Extract the (X, Y) coordinate from the center of the cell holding the provided text.  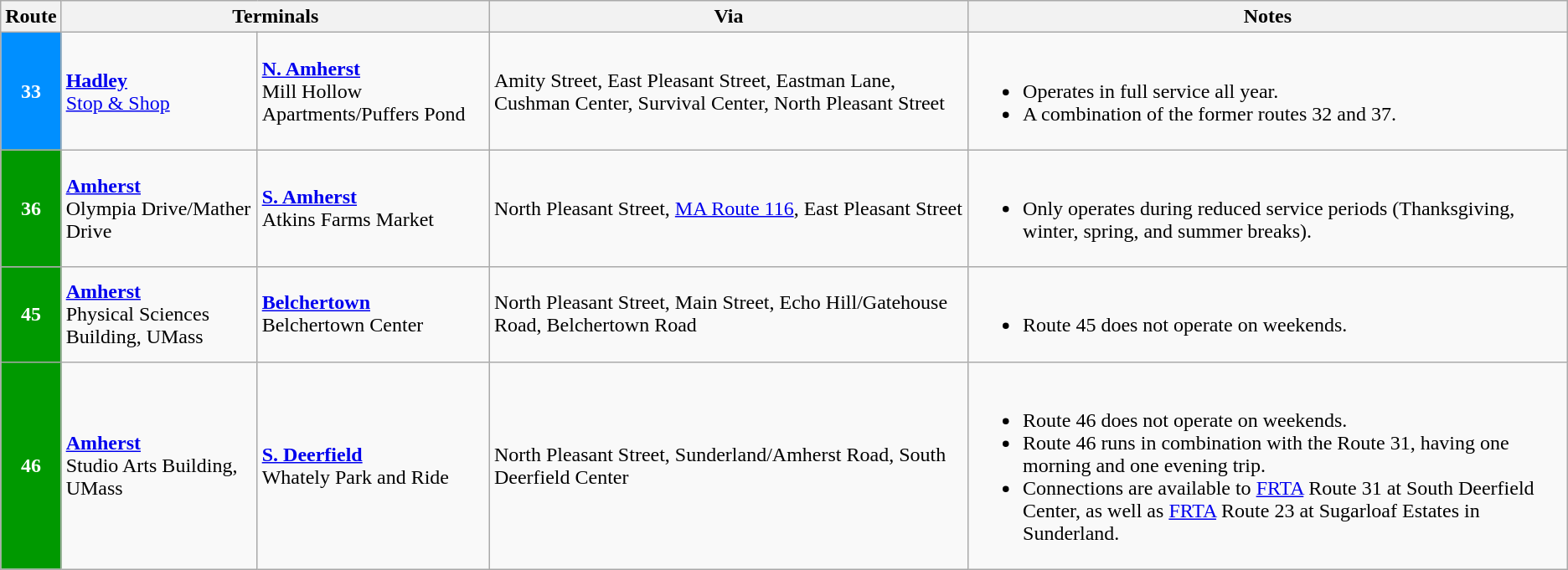
S. AmherstAtkins Farms Market (374, 208)
Only operates during reduced service periods (Thanksgiving, winter, spring, and summer breaks). (1268, 208)
Notes (1268, 17)
AmherstOlympia Drive/Mather Drive (159, 208)
S. DeerfieldWhately Park and Ride (374, 465)
Route (31, 17)
46 (31, 465)
BelchertownBelchertown Center (374, 315)
N. AmherstMill Hollow Apartments/Puffers Pond (374, 91)
Via (729, 17)
Terminals (275, 17)
45 (31, 315)
North Pleasant Street, Sunderland/Amherst Road, South Deerfield Center (729, 465)
AmherstStudio Arts Building, UMass (159, 465)
North Pleasant Street, MA Route 116, East Pleasant Street (729, 208)
Amity Street, East Pleasant Street, Eastman Lane, Cushman Center, Survival Center, North Pleasant Street (729, 91)
Operates in full service all year.A combination of the former routes 32 and 37. (1268, 91)
AmherstPhysical Sciences Building, UMass (159, 315)
HadleyStop & Shop (159, 91)
Route 45 does not operate on weekends. (1268, 315)
36 (31, 208)
33 (31, 91)
North Pleasant Street, Main Street, Echo Hill/Gatehouse Road, Belchertown Road (729, 315)
